Extract the (x, y) coordinate from the center of the cell holding the provided text.  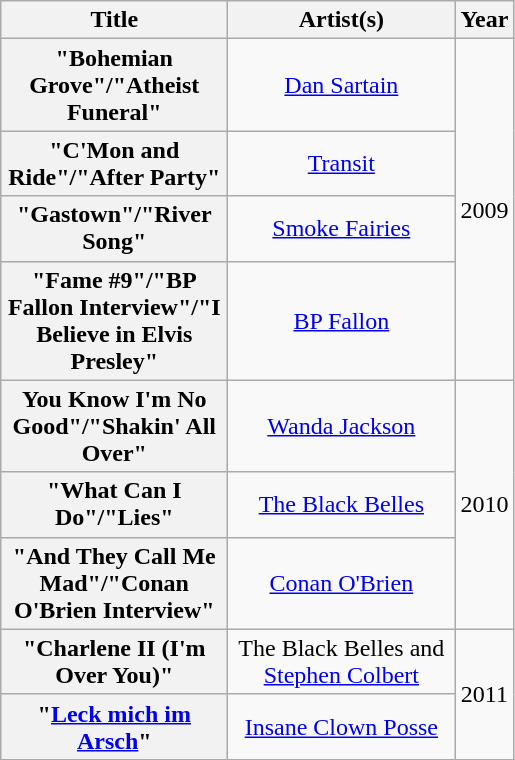
"Leck mich im Arsch" (114, 726)
The Black Belles and Stephen Colbert (342, 662)
Conan O'Brien (342, 583)
The Black Belles (342, 504)
2010 (484, 504)
Title (114, 20)
You Know I'm No Good"/"Shakin' All Over" (114, 426)
Transit (342, 164)
"And They Call Me Mad"/"Conan O'Brien Interview" (114, 583)
Insane Clown Posse (342, 726)
"Fame #9"/"BP Fallon Interview"/"I Believe in Elvis Presley" (114, 320)
2011 (484, 694)
"Bohemian Grove"/"Atheist Funeral" (114, 85)
Dan Sartain (342, 85)
"Gastown"/"River Song" (114, 228)
Year (484, 20)
BP Fallon (342, 320)
"C'Mon and Ride"/"After Party" (114, 164)
Wanda Jackson (342, 426)
Smoke Fairies (342, 228)
2009 (484, 210)
Artist(s) (342, 20)
"What Can I Do"/"Lies" (114, 504)
"Charlene II (I'm Over You)" (114, 662)
